Capture the cell that displays the provided text and extract its (X, Y) central coordinate. 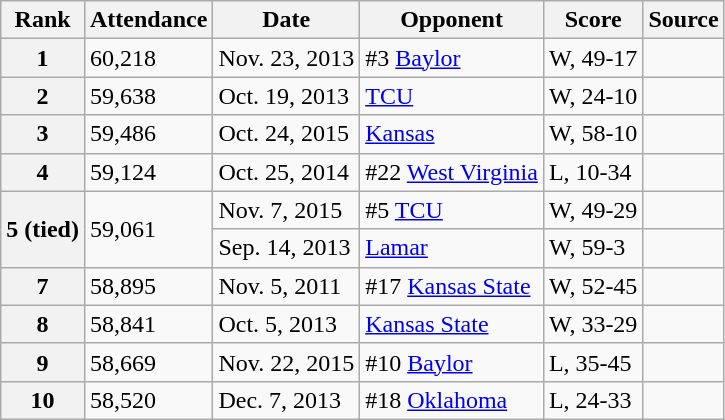
#5 TCU (452, 210)
58,895 (148, 286)
Opponent (452, 20)
5 (tied) (43, 229)
7 (43, 286)
58,669 (148, 362)
59,061 (148, 229)
Source (684, 20)
58,841 (148, 324)
W, 59-3 (593, 248)
Kansas State (452, 324)
Nov. 23, 2013 (286, 58)
W, 49-29 (593, 210)
Rank (43, 20)
W, 49-17 (593, 58)
#3 Baylor (452, 58)
Score (593, 20)
8 (43, 324)
Oct. 24, 2015 (286, 134)
Lamar (452, 248)
L, 10-34 (593, 172)
10 (43, 400)
Nov. 7, 2015 (286, 210)
W, 33-29 (593, 324)
#18 Oklahoma (452, 400)
2 (43, 96)
Nov. 22, 2015 (286, 362)
W, 58-10 (593, 134)
60,218 (148, 58)
W, 52-45 (593, 286)
59,638 (148, 96)
3 (43, 134)
1 (43, 58)
#22 West Virginia (452, 172)
Sep. 14, 2013 (286, 248)
W, 24-10 (593, 96)
TCU (452, 96)
59,486 (148, 134)
Kansas (452, 134)
Date (286, 20)
Oct. 5, 2013 (286, 324)
9 (43, 362)
L, 24-33 (593, 400)
Attendance (148, 20)
Dec. 7, 2013 (286, 400)
#10 Baylor (452, 362)
59,124 (148, 172)
Nov. 5, 2011 (286, 286)
58,520 (148, 400)
#17 Kansas State (452, 286)
L, 35-45 (593, 362)
Oct. 19, 2013 (286, 96)
Oct. 25, 2014 (286, 172)
4 (43, 172)
